For the text-containing cell, return its midpoint in [X, Y] coordinate format. 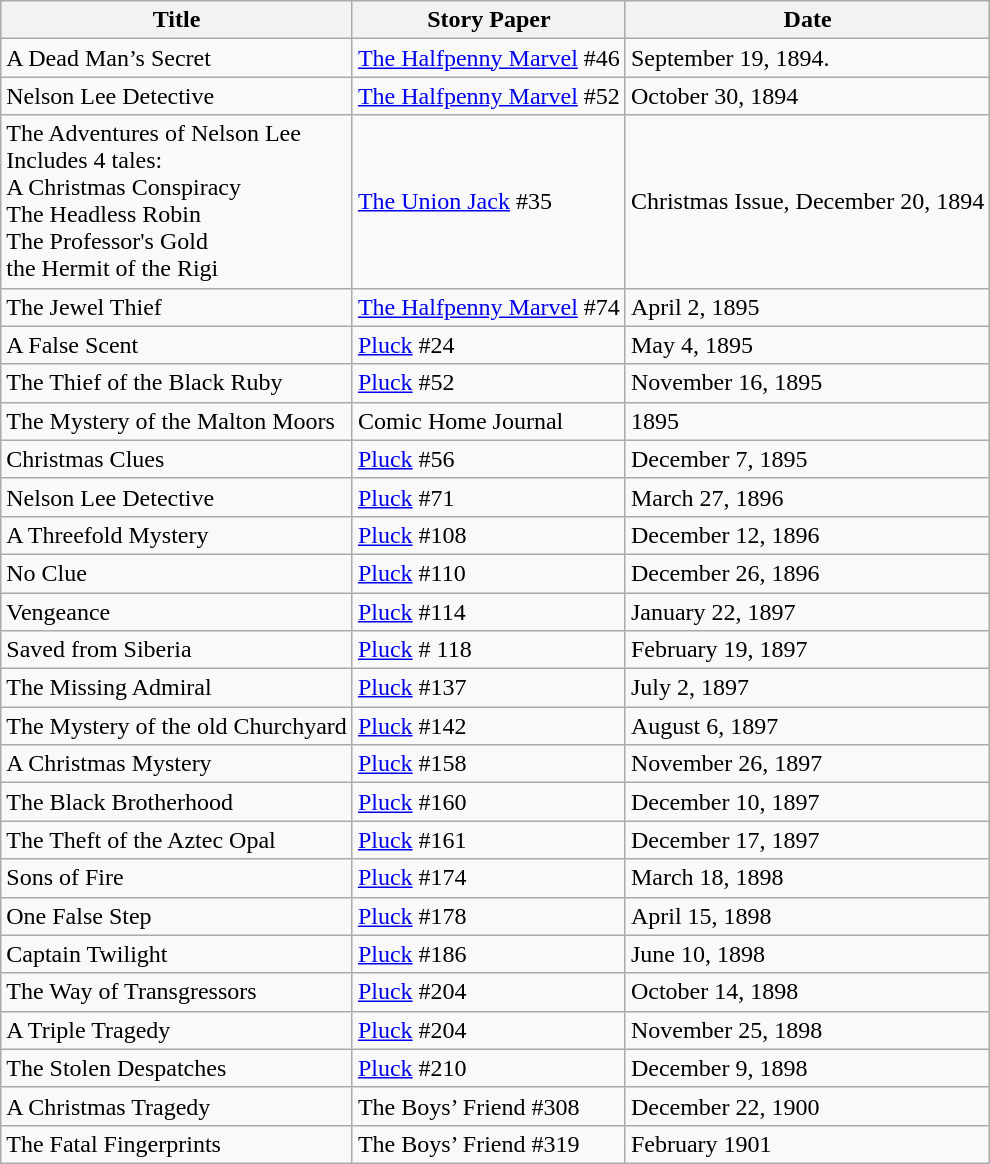
Title [177, 20]
The Black Brotherhood [177, 802]
No Clue [177, 573]
Pluck #137 [488, 688]
Pluck #110 [488, 573]
The Halfpenny Marvel #74 [488, 307]
Pluck #24 [488, 345]
Captain Twilight [177, 954]
Sons of Fire [177, 878]
Pluck #56 [488, 459]
December 17, 1897 [807, 840]
Date [807, 20]
February 19, 1897 [807, 650]
Pluck #178 [488, 916]
A Christmas Tragedy [177, 1106]
The Missing Admiral [177, 688]
Story Paper [488, 20]
December 22, 1900 [807, 1106]
The Mystery of the Malton Moors [177, 421]
The Boys’ Friend #319 [488, 1144]
April 15, 1898 [807, 916]
December 12, 1896 [807, 535]
December 9, 1898 [807, 1068]
The Union Jack #35 [488, 202]
Vengeance [177, 611]
Pluck #158 [488, 764]
The Halfpenny Marvel #46 [488, 58]
January 22, 1897 [807, 611]
Pluck #160 [488, 802]
Pluck # 118 [488, 650]
The Way of Transgressors [177, 992]
Pluck #186 [488, 954]
Pluck #71 [488, 497]
Pluck #210 [488, 1068]
Pluck #161 [488, 840]
October 14, 1898 [807, 992]
November 26, 1897 [807, 764]
Pluck #52 [488, 383]
November 16, 1895 [807, 383]
September 19, 1894. [807, 58]
The Fatal Fingerprints [177, 1144]
1895 [807, 421]
A False Scent [177, 345]
February 1901 [807, 1144]
A Threefold Mystery [177, 535]
A Triple Tragedy [177, 1030]
A Dead Man’s Secret [177, 58]
March 27, 1896 [807, 497]
Comic Home Journal [488, 421]
June 10, 1898 [807, 954]
July 2, 1897 [807, 688]
A Christmas Mystery [177, 764]
December 10, 1897 [807, 802]
The Adventures of Nelson Lee Includes 4 tales: A Christmas Conspiracy The Headless Robin The Professor's Gold the Hermit of the Rigi [177, 202]
The Mystery of the old Churchyard [177, 726]
Pluck #174 [488, 878]
March 18, 1898 [807, 878]
December 7, 1895 [807, 459]
November 25, 1898 [807, 1030]
August 6, 1897 [807, 726]
The Halfpenny Marvel #52 [488, 96]
Christmas Clues [177, 459]
Christmas Issue, December 20, 1894 [807, 202]
Pluck #142 [488, 726]
The Stolen Despatches [177, 1068]
May 4, 1895 [807, 345]
One False Step [177, 916]
The Jewel Thief [177, 307]
The Boys’ Friend #308 [488, 1106]
December 26, 1896 [807, 573]
Saved from Siberia [177, 650]
Pluck #108 [488, 535]
The Theft of the Aztec Opal [177, 840]
Pluck #114 [488, 611]
October 30, 1894 [807, 96]
April 2, 1895 [807, 307]
The Thief of the Black Ruby [177, 383]
